Capture the cell that displays the provided text and extract its [X, Y] central coordinate. 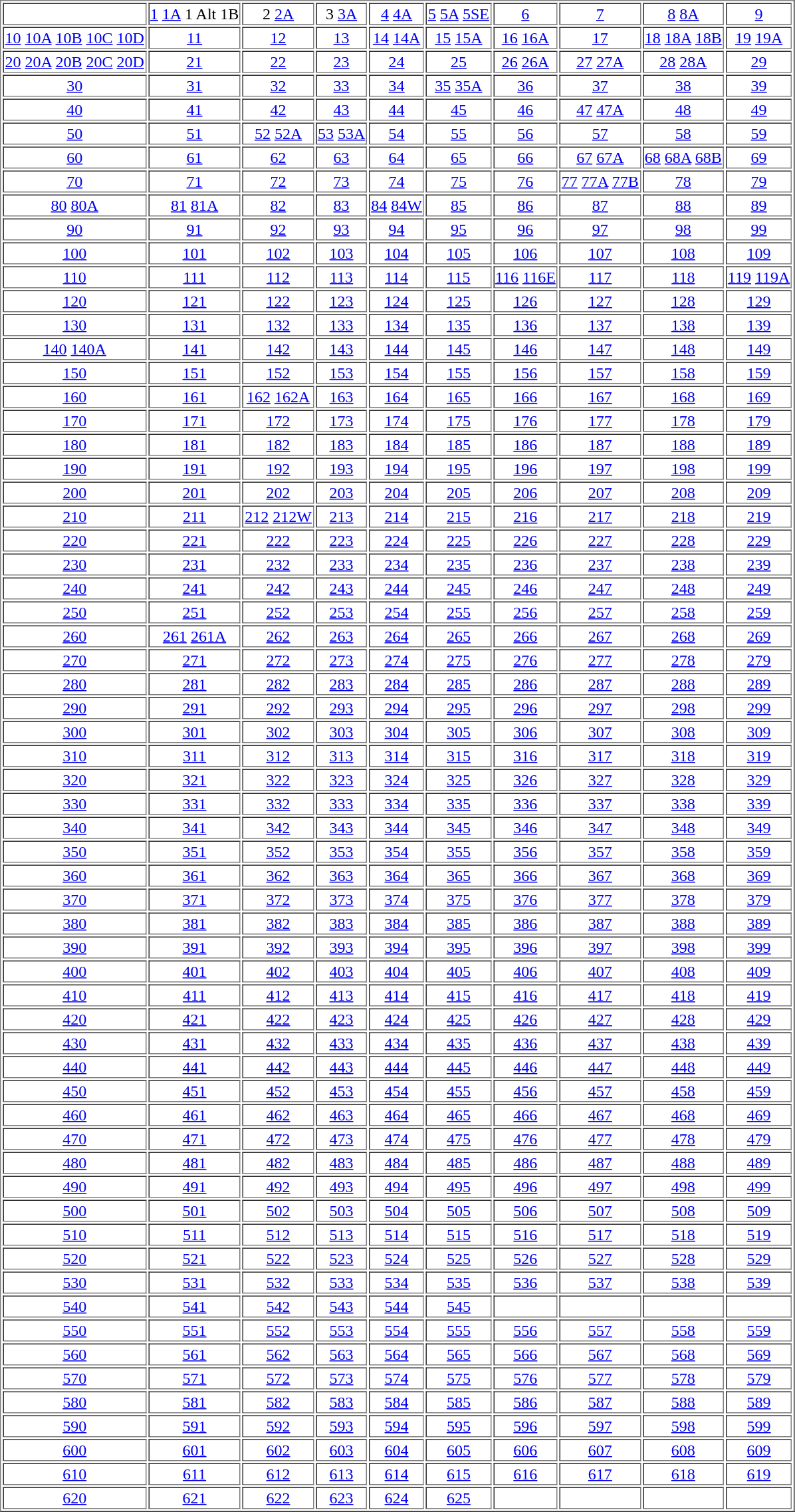
235 [459, 564]
160 [74, 396]
199 [759, 468]
583 [342, 1402]
392 [278, 947]
132 [278, 324]
66 [525, 157]
29 [759, 61]
252 [278, 612]
37 [600, 85]
335 [459, 803]
88 [683, 205]
608 [683, 1449]
281 [194, 684]
507 [600, 1210]
531 [194, 1282]
221 [194, 540]
528 [683, 1258]
143 [342, 348]
65 [459, 157]
315 [459, 755]
277 [600, 660]
85 [459, 205]
399 [759, 947]
218 [683, 516]
33 [342, 85]
498 [683, 1186]
104 [396, 253]
557 [600, 1330]
170 [74, 420]
491 [194, 1186]
249 [759, 588]
603 [342, 1449]
35 35A [459, 85]
323 [342, 779]
447 [600, 1067]
18 18A 18B [683, 37]
23 [342, 61]
609 [759, 1449]
274 [396, 660]
92 [278, 229]
554 [396, 1330]
239 [759, 564]
487 [600, 1162]
328 [683, 779]
604 [396, 1449]
505 [459, 1210]
128 [683, 301]
544 [396, 1306]
368 [683, 875]
43 [342, 109]
443 [342, 1067]
483 [342, 1162]
500 [74, 1210]
475 [459, 1138]
20 20A 20B 20C 20D [74, 61]
567 [600, 1354]
212 212W [278, 516]
140 140A [74, 348]
470 [74, 1138]
55 [459, 133]
188 [683, 444]
31 [194, 85]
108 [683, 253]
489 [759, 1162]
378 [683, 899]
84 84W [396, 205]
11 [194, 37]
412 [278, 995]
361 [194, 875]
396 [525, 947]
351 [194, 851]
469 [759, 1114]
339 [759, 803]
283 [342, 684]
607 [600, 1449]
234 [396, 564]
622 [278, 1497]
468 [683, 1114]
558 [683, 1330]
606 [525, 1449]
585 [459, 1402]
123 [342, 301]
227 [600, 540]
414 [396, 995]
177 [600, 420]
387 [600, 923]
195 [459, 468]
539 [759, 1282]
353 [342, 851]
593 [342, 1426]
495 [459, 1186]
168 [683, 396]
216 [525, 516]
275 [459, 660]
111 [194, 277]
19 19A [759, 37]
373 [342, 899]
345 [459, 827]
105 [459, 253]
451 [194, 1090]
551 [194, 1330]
299 [759, 707]
602 [278, 1449]
113 [342, 277]
406 [525, 971]
556 [525, 1330]
79 [759, 181]
2 2A [278, 13]
176 [525, 420]
161 [194, 396]
347 [600, 827]
410 [74, 995]
560 [74, 1354]
454 [396, 1090]
172 [278, 420]
61 [194, 157]
372 [278, 899]
474 [396, 1138]
166 [525, 396]
588 [683, 1402]
619 [759, 1473]
365 [459, 875]
59 [759, 133]
409 [759, 971]
523 [342, 1258]
204 [396, 492]
465 [459, 1114]
300 [74, 731]
517 [600, 1234]
93 [342, 229]
476 [525, 1138]
9 [759, 13]
112 [278, 277]
254 [396, 612]
240 [74, 588]
330 [74, 803]
261 261A [194, 636]
220 [74, 540]
493 [342, 1186]
157 [600, 372]
89 [759, 205]
28 28A [683, 61]
242 [278, 588]
312 [278, 755]
352 [278, 851]
183 [342, 444]
229 [759, 540]
464 [396, 1114]
383 [342, 923]
540 [74, 1306]
432 [278, 1043]
535 [459, 1282]
516 [525, 1234]
50 [74, 133]
405 [459, 971]
509 [759, 1210]
543 [342, 1306]
395 [459, 947]
232 [278, 564]
124 [396, 301]
178 [683, 420]
226 [525, 540]
349 [759, 827]
423 [342, 1019]
97 [600, 229]
142 [278, 348]
278 [683, 660]
478 [683, 1138]
63 [342, 157]
270 [74, 660]
592 [278, 1426]
354 [396, 851]
94 [396, 229]
515 [459, 1234]
57 [600, 133]
60 [74, 157]
338 [683, 803]
56 [525, 133]
173 [342, 420]
126 [525, 301]
472 [278, 1138]
48 [683, 109]
566 [525, 1354]
225 [459, 540]
169 [759, 396]
533 [342, 1282]
117 [600, 277]
83 [342, 205]
290 [74, 707]
247 [600, 588]
64 [396, 157]
621 [194, 1497]
322 [278, 779]
599 [759, 1426]
477 [600, 1138]
10 10A 10B 10C 10D [74, 37]
146 [525, 348]
259 [759, 612]
39 [759, 85]
615 [459, 1473]
497 [600, 1186]
181 [194, 444]
24 [396, 61]
193 [342, 468]
537 [600, 1282]
304 [396, 731]
203 [342, 492]
481 [194, 1162]
174 [396, 420]
329 [759, 779]
110 [74, 277]
332 [278, 803]
343 [342, 827]
313 [342, 755]
430 [74, 1043]
394 [396, 947]
197 [600, 468]
421 [194, 1019]
456 [525, 1090]
58 [683, 133]
298 [683, 707]
260 [74, 636]
45 [459, 109]
564 [396, 1354]
490 [74, 1186]
231 [194, 564]
162 162A [278, 396]
189 [759, 444]
70 [74, 181]
121 [194, 301]
46 [525, 109]
598 [683, 1426]
532 [278, 1282]
559 [759, 1330]
301 [194, 731]
246 [525, 588]
324 [396, 779]
348 [683, 827]
192 [278, 468]
237 [600, 564]
76 [525, 181]
581 [194, 1402]
210 [74, 516]
182 [278, 444]
81 81A [194, 205]
264 [396, 636]
200 [74, 492]
504 [396, 1210]
550 [74, 1330]
572 [278, 1378]
375 [459, 899]
452 [278, 1090]
145 [459, 348]
144 [396, 348]
91 [194, 229]
214 [396, 516]
266 [525, 636]
403 [342, 971]
296 [525, 707]
575 [459, 1378]
7 [600, 13]
510 [74, 1234]
155 [459, 372]
538 [683, 1282]
346 [525, 827]
471 [194, 1138]
86 [525, 205]
77 77A 77B [600, 181]
130 [74, 324]
42 [278, 109]
305 [459, 731]
435 [459, 1043]
426 [525, 1019]
325 [459, 779]
457 [600, 1090]
71 [194, 181]
36 [525, 85]
502 [278, 1210]
344 [396, 827]
293 [342, 707]
96 [525, 229]
364 [396, 875]
385 [459, 923]
302 [278, 731]
297 [600, 707]
289 [759, 684]
624 [396, 1497]
151 [194, 372]
219 [759, 516]
601 [194, 1449]
331 [194, 803]
438 [683, 1043]
4 4A [396, 13]
75 [459, 181]
503 [342, 1210]
171 [194, 420]
6 [525, 13]
463 [342, 1114]
72 [278, 181]
303 [342, 731]
295 [459, 707]
213 [342, 516]
415 [459, 995]
205 [459, 492]
508 [683, 1210]
620 [74, 1497]
455 [459, 1090]
488 [683, 1162]
217 [600, 516]
30 [74, 85]
562 [278, 1354]
382 [278, 923]
222 [278, 540]
461 [194, 1114]
316 [525, 755]
99 [759, 229]
450 [74, 1090]
175 [459, 420]
404 [396, 971]
529 [759, 1258]
380 [74, 923]
397 [600, 947]
350 [74, 851]
563 [342, 1354]
494 [396, 1186]
311 [194, 755]
561 [194, 1354]
306 [525, 731]
458 [683, 1090]
41 [194, 109]
371 [194, 899]
164 [396, 396]
366 [525, 875]
150 [74, 372]
106 [525, 253]
118 [683, 277]
319 [759, 755]
422 [278, 1019]
416 [525, 995]
625 [459, 1497]
114 [396, 277]
363 [342, 875]
13 [342, 37]
194 [396, 468]
428 [683, 1019]
356 [525, 851]
589 [759, 1402]
141 [194, 348]
74 [396, 181]
280 [74, 684]
376 [525, 899]
309 [759, 731]
44 [396, 109]
327 [600, 779]
294 [396, 707]
201 [194, 492]
149 [759, 348]
238 [683, 564]
506 [525, 1210]
545 [459, 1306]
152 [278, 372]
522 [278, 1258]
334 [396, 803]
359 [759, 851]
224 [396, 540]
87 [600, 205]
136 [525, 324]
386 [525, 923]
52 52A [278, 133]
139 [759, 324]
258 [683, 612]
243 [342, 588]
389 [759, 923]
230 [74, 564]
449 [759, 1067]
186 [525, 444]
279 [759, 660]
357 [600, 851]
479 [759, 1138]
133 [342, 324]
433 [342, 1043]
534 [396, 1282]
519 [759, 1234]
233 [342, 564]
165 [459, 396]
605 [459, 1449]
8 8A [683, 13]
282 [278, 684]
314 [396, 755]
340 [74, 827]
310 [74, 755]
69 [759, 157]
616 [525, 1473]
267 [600, 636]
198 [683, 468]
444 [396, 1067]
248 [683, 588]
513 [342, 1234]
434 [396, 1043]
342 [278, 827]
367 [600, 875]
369 [759, 875]
527 [600, 1258]
595 [459, 1426]
184 [396, 444]
582 [278, 1402]
49 [759, 109]
255 [459, 612]
411 [194, 995]
453 [342, 1090]
47 47A [600, 109]
524 [396, 1258]
67 67A [600, 157]
268 [683, 636]
115 [459, 277]
594 [396, 1426]
250 [74, 612]
377 [600, 899]
486 [525, 1162]
107 [600, 253]
597 [600, 1426]
207 [600, 492]
291 [194, 707]
244 [396, 588]
98 [683, 229]
420 [74, 1019]
286 [525, 684]
12 [278, 37]
473 [342, 1138]
256 [525, 612]
102 [278, 253]
131 [194, 324]
241 [194, 588]
586 [525, 1402]
439 [759, 1043]
374 [396, 899]
501 [194, 1210]
573 [342, 1378]
154 [396, 372]
127 [600, 301]
119 119A [759, 277]
288 [683, 684]
292 [278, 707]
190 [74, 468]
552 [278, 1330]
336 [525, 803]
138 [683, 324]
614 [396, 1473]
40 [74, 109]
417 [600, 995]
269 [759, 636]
271 [194, 660]
496 [525, 1186]
388 [683, 923]
526 [525, 1258]
518 [683, 1234]
384 [396, 923]
53 53A [342, 133]
262 [278, 636]
179 [759, 420]
418 [683, 995]
120 [74, 301]
21 [194, 61]
320 [74, 779]
51 [194, 133]
22 [278, 61]
436 [525, 1043]
180 [74, 444]
427 [600, 1019]
499 [759, 1186]
158 [683, 372]
408 [683, 971]
360 [74, 875]
459 [759, 1090]
467 [600, 1114]
362 [278, 875]
156 [525, 372]
565 [459, 1354]
600 [74, 1449]
553 [342, 1330]
272 [278, 660]
196 [525, 468]
223 [342, 540]
612 [278, 1473]
576 [525, 1378]
541 [194, 1306]
402 [278, 971]
514 [396, 1234]
579 [759, 1378]
521 [194, 1258]
318 [683, 755]
571 [194, 1378]
577 [600, 1378]
570 [74, 1378]
555 [459, 1330]
129 [759, 301]
441 [194, 1067]
333 [342, 803]
16 16A [525, 37]
263 [342, 636]
287 [600, 684]
381 [194, 923]
34 [396, 85]
520 [74, 1258]
32 [278, 85]
317 [600, 755]
390 [74, 947]
3 3A [342, 13]
148 [683, 348]
208 [683, 492]
321 [194, 779]
623 [342, 1497]
285 [459, 684]
460 [74, 1114]
425 [459, 1019]
370 [74, 899]
101 [194, 253]
590 [74, 1426]
62 [278, 157]
448 [683, 1067]
273 [342, 660]
109 [759, 253]
358 [683, 851]
569 [759, 1354]
379 [759, 899]
17 [600, 37]
78 [683, 181]
191 [194, 468]
134 [396, 324]
393 [342, 947]
185 [459, 444]
446 [525, 1067]
202 [278, 492]
236 [525, 564]
596 [525, 1426]
167 [600, 396]
618 [683, 1473]
341 [194, 827]
419 [759, 995]
398 [683, 947]
326 [525, 779]
400 [74, 971]
68 68A 68B [683, 157]
80 80A [74, 205]
251 [194, 612]
536 [525, 1282]
484 [396, 1162]
73 [342, 181]
617 [600, 1473]
480 [74, 1162]
211 [194, 516]
611 [194, 1473]
253 [342, 612]
284 [396, 684]
26 26A [525, 61]
482 [278, 1162]
578 [683, 1378]
431 [194, 1043]
215 [459, 516]
103 [342, 253]
245 [459, 588]
159 [759, 372]
5 5A 5SE [459, 13]
163 [342, 396]
584 [396, 1402]
90 [74, 229]
54 [396, 133]
25 [459, 61]
147 [600, 348]
437 [600, 1043]
355 [459, 851]
413 [342, 995]
424 [396, 1019]
14 14A [396, 37]
512 [278, 1234]
122 [278, 301]
580 [74, 1402]
116 116E [525, 277]
257 [600, 612]
391 [194, 947]
466 [525, 1114]
187 [600, 444]
492 [278, 1186]
307 [600, 731]
591 [194, 1426]
137 [600, 324]
82 [278, 205]
407 [600, 971]
27 27A [600, 61]
38 [683, 85]
568 [683, 1354]
135 [459, 324]
125 [459, 301]
525 [459, 1258]
15 15A [459, 37]
1 1A 1 Alt 1B [194, 13]
209 [759, 492]
530 [74, 1282]
95 [459, 229]
610 [74, 1473]
153 [342, 372]
265 [459, 636]
511 [194, 1234]
462 [278, 1114]
485 [459, 1162]
308 [683, 731]
276 [525, 660]
206 [525, 492]
587 [600, 1402]
228 [683, 540]
429 [759, 1019]
337 [600, 803]
401 [194, 971]
100 [74, 253]
574 [396, 1378]
445 [459, 1067]
442 [278, 1067]
542 [278, 1306]
613 [342, 1473]
440 [74, 1067]
